Capture the cell that displays the provided text and extract its (X, Y) central coordinate. 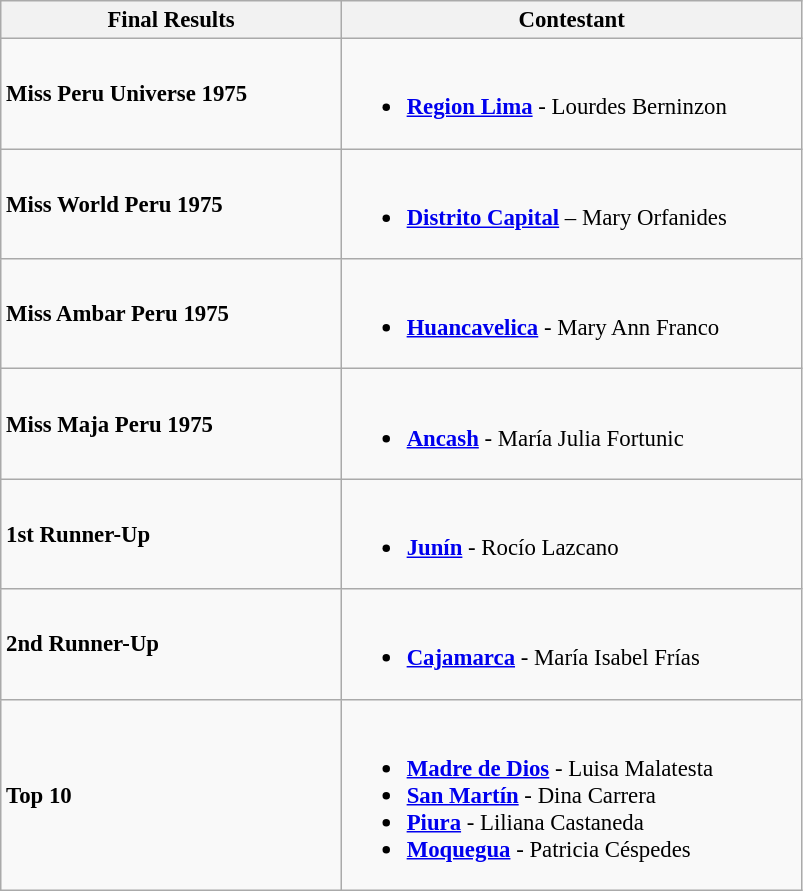
Region Lima - Lourdes Berninzon (572, 94)
Contestant (572, 20)
Distrito Capital – Mary Orfanides (572, 204)
Ancash - María Julia Fortunic (572, 424)
Miss Peru Universe 1975 (172, 94)
Madre de Dios - Luisa Malatesta San Martín - Dina Carrera Piura - Liliana Castaneda Moquegua - Patricia Céspedes (572, 794)
Final Results (172, 20)
Miss Maja Peru 1975 (172, 424)
1st Runner-Up (172, 534)
Miss Ambar Peru 1975 (172, 314)
Huancavelica - Mary Ann Franco (572, 314)
Cajamarca - María Isabel Frías (572, 644)
Miss World Peru 1975 (172, 204)
2nd Runner-Up (172, 644)
Top 10 (172, 794)
Junín - Rocío Lazcano (572, 534)
